Scan for the cell matching the given text and deliver its (X, Y) coordinate at center. 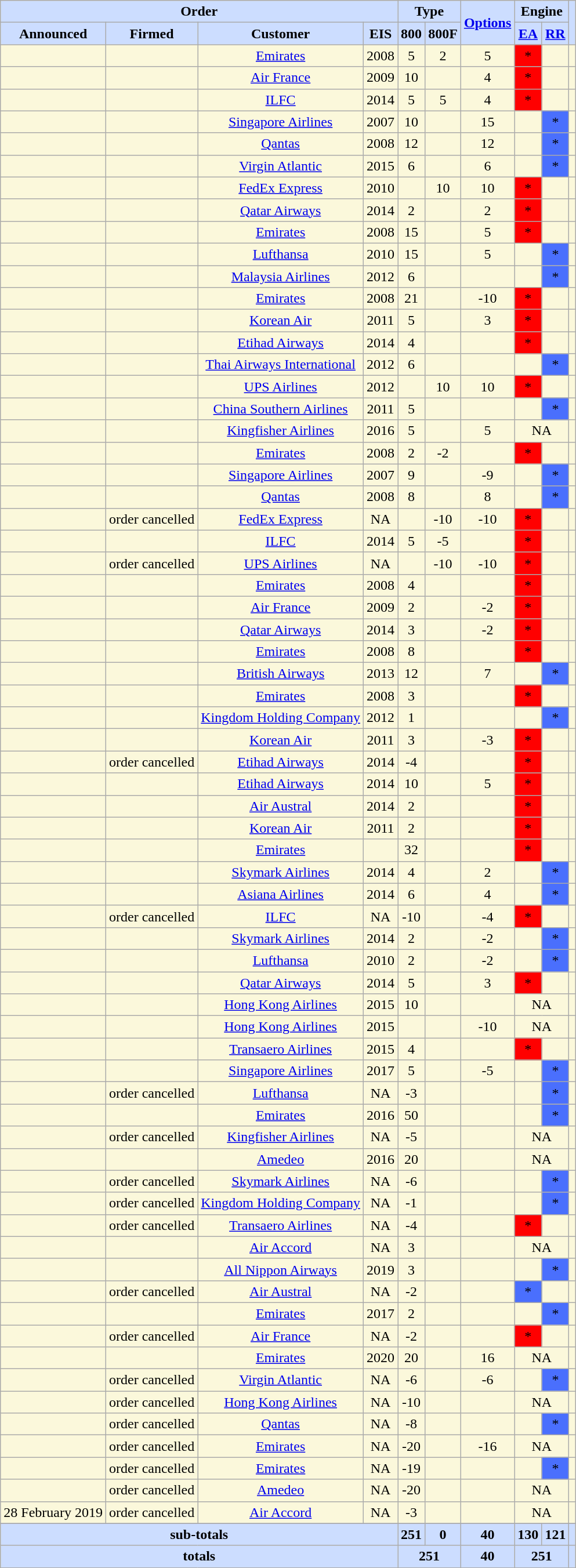
-19 (412, 1468)
British Airways (281, 674)
16 (487, 1358)
China Southern Airlines (281, 409)
121 (556, 1534)
Announced (53, 34)
9 (412, 475)
50 (412, 1115)
EA (528, 34)
EIS (381, 34)
2019 (381, 1269)
Asiana Airlines (281, 894)
Type (429, 12)
32 (412, 850)
Customer (281, 34)
-1 (412, 1203)
-8 (412, 1424)
-16 (487, 1446)
21 (412, 299)
-9 (487, 475)
28 February 2019 (53, 1512)
All Nippon Airways (281, 1269)
sub-totals (200, 1534)
0 (443, 1534)
1 (412, 718)
Thai Airways International (281, 365)
7 (487, 674)
Engine (542, 12)
2013 (381, 674)
Options (487, 23)
Order (200, 12)
2020 (381, 1358)
Firmed (151, 34)
800 (412, 34)
RR (556, 34)
totals (200, 1556)
800F (443, 34)
Malaysia Airlines (281, 277)
130 (528, 1534)
